Determine the [x, y] coordinate at the center of the cell enclosing the given text.  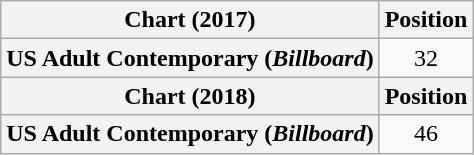
32 [426, 58]
46 [426, 134]
Chart (2017) [190, 20]
Chart (2018) [190, 96]
